Return the (X, Y) coordinate for the center point of the cell that contains the specified text.  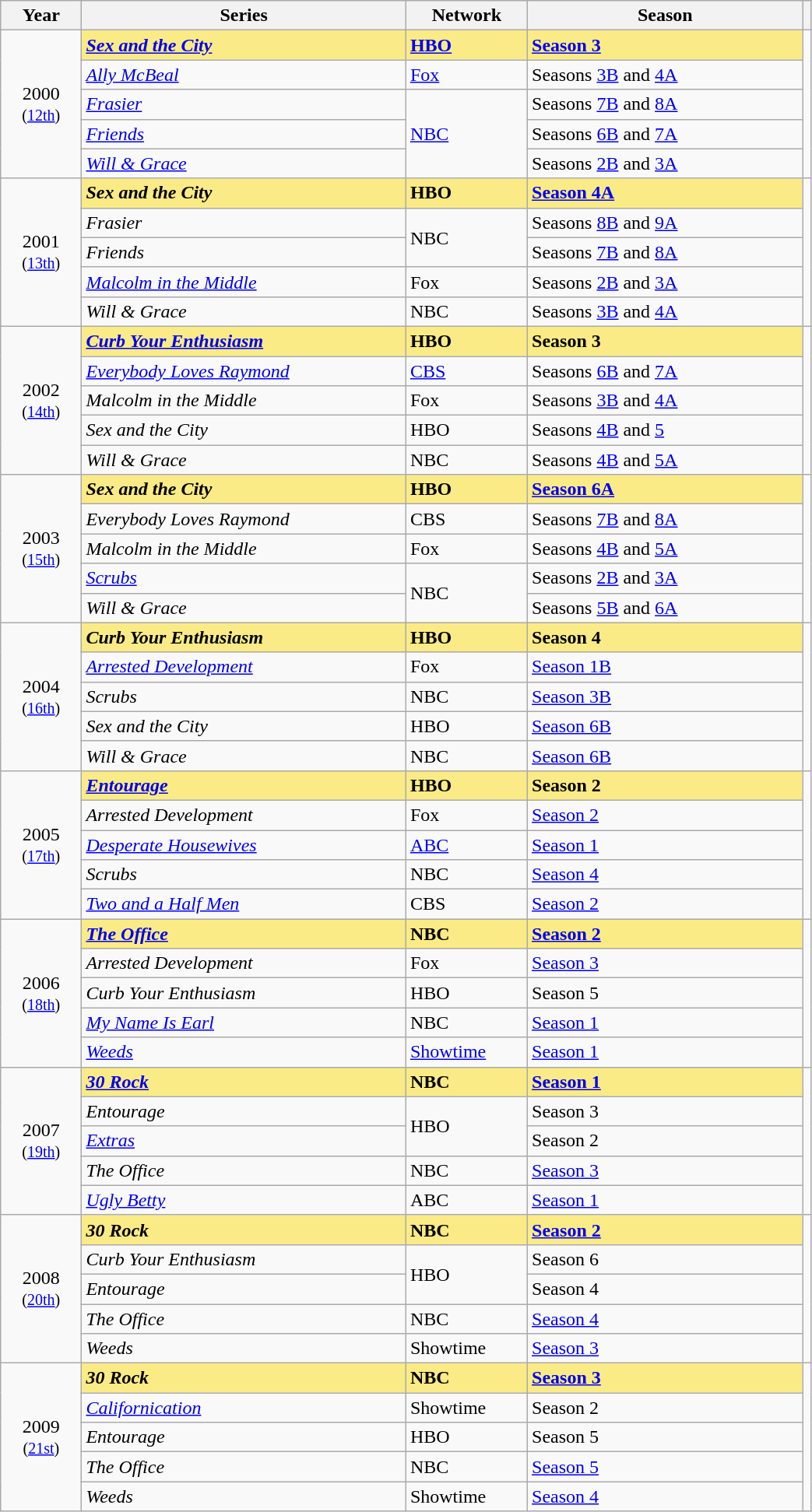
Ugly Betty (244, 1200)
2005(17th) (41, 844)
2004(16th) (41, 696)
Network (466, 16)
Season 6A (665, 489)
Two and a Half Men (244, 904)
2007(19th) (41, 1141)
2000(12th) (41, 104)
Seasons 5B and 6A (665, 608)
Season 4A (665, 193)
Desperate Housewives (244, 844)
2001(13th) (41, 252)
Ally McBeal (244, 75)
Season (665, 16)
2002(14th) (41, 400)
Season 3B (665, 696)
Seasons 4B and 5 (665, 430)
Seasons 8B and 9A (665, 223)
Series (244, 16)
2006(18th) (41, 993)
2009(21st) (41, 1437)
Season 6 (665, 1259)
2003(15th) (41, 549)
Season 1B (665, 667)
Californication (244, 1408)
2008(20th) (41, 1289)
Extras (244, 1141)
My Name Is Earl (244, 1023)
Year (41, 16)
